Locate the cell with the specified text and output its (X, Y) center coordinate. 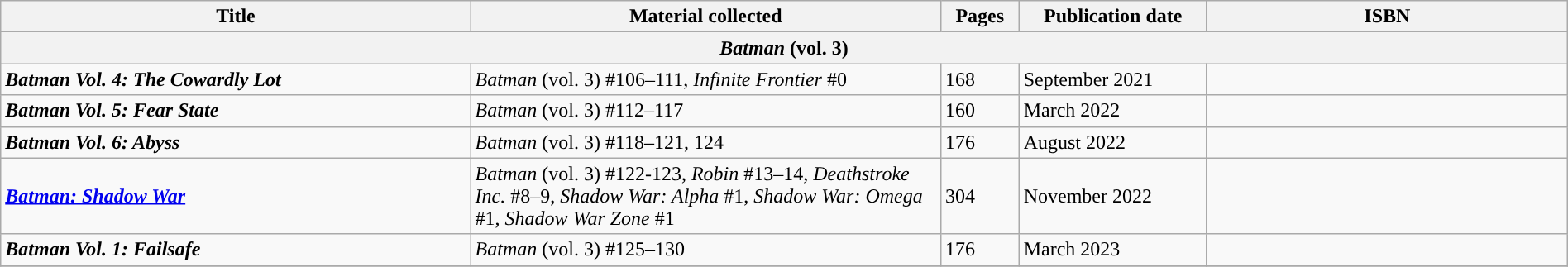
Batman (vol. 3) #125–130 (705, 250)
ISBN (1387, 17)
Batman: Shadow War (236, 196)
Material collected (705, 17)
Batman (vol. 3) #112–117 (705, 111)
304 (979, 196)
Pages (979, 17)
Title (236, 17)
168 (979, 79)
Batman (vol. 3) (784, 48)
Batman (vol. 3) #122-123, Robin #13–14, Deathstroke Inc. #8–9, Shadow War: Alpha #1, Shadow War: Omega #1, Shadow War Zone #1 (705, 196)
March 2023 (1113, 250)
Batman (vol. 3) #118–121, 124 (705, 142)
Batman (vol. 3) #106–111, Infinite Frontier #0 (705, 79)
September 2021 (1113, 79)
Batman Vol. 6: Abyss (236, 142)
March 2022 (1113, 111)
Publication date (1113, 17)
Batman Vol. 5: Fear State (236, 111)
Batman Vol. 4: The Cowardly Lot (236, 79)
November 2022 (1113, 196)
August 2022 (1113, 142)
160 (979, 111)
Batman Vol. 1: Failsafe (236, 250)
